Capture the cell that displays the provided text and extract its [X, Y] central coordinate. 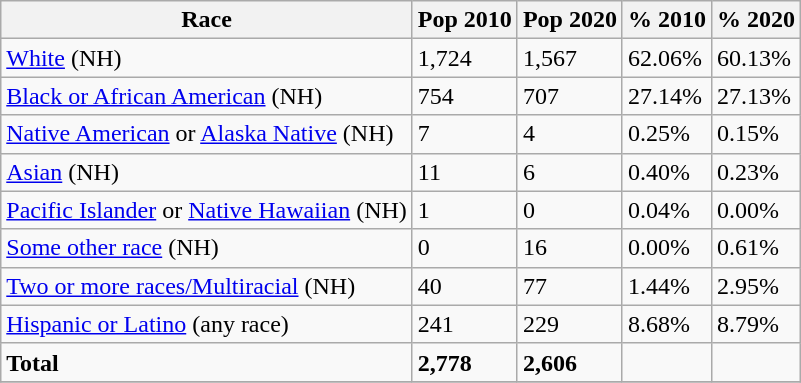
60.13% [756, 58]
Hispanic or Latino (any race) [207, 324]
Native American or Alaska Native (NH) [207, 134]
8.68% [666, 324]
Pop 2010 [464, 20]
11 [464, 172]
1 [464, 210]
62.06% [666, 58]
2.95% [756, 286]
Two or more races/Multiracial (NH) [207, 286]
White (NH) [207, 58]
% 2010 [666, 20]
241 [464, 324]
16 [570, 248]
0.04% [666, 210]
Race [207, 20]
0.61% [756, 248]
0.23% [756, 172]
Black or African American (NH) [207, 96]
1,724 [464, 58]
0.15% [756, 134]
4 [570, 134]
Total [207, 362]
27.14% [666, 96]
1.44% [666, 286]
2,606 [570, 362]
1,567 [570, 58]
7 [464, 134]
2,778 [464, 362]
754 [464, 96]
0.40% [666, 172]
Some other race (NH) [207, 248]
0.25% [666, 134]
229 [570, 324]
Pop 2020 [570, 20]
Asian (NH) [207, 172]
Pacific Islander or Native Hawaiian (NH) [207, 210]
77 [570, 286]
% 2020 [756, 20]
27.13% [756, 96]
707 [570, 96]
8.79% [756, 324]
40 [464, 286]
6 [570, 172]
